Output the (X, Y) coordinate of the center of the cell containing the given text.  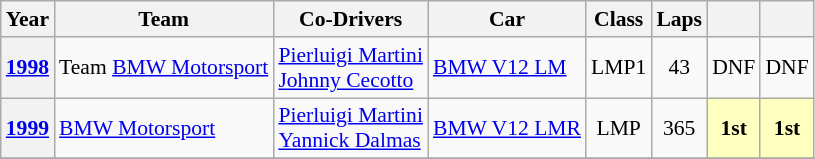
1999 (28, 128)
Pierluigi Martini Yannick Dalmas (350, 128)
LMP1 (618, 68)
Car (507, 19)
43 (679, 68)
Co-Drivers (350, 19)
365 (679, 128)
Team (164, 19)
BMW Motorsport (164, 128)
LMP (618, 128)
Team BMW Motorsport (164, 68)
Class (618, 19)
Laps (679, 19)
Year (28, 19)
BMW V12 LMR (507, 128)
Pierluigi Martini Johnny Cecotto (350, 68)
BMW V12 LM (507, 68)
1998 (28, 68)
